Locate the cell with the specified text and output its [X, Y] center coordinate. 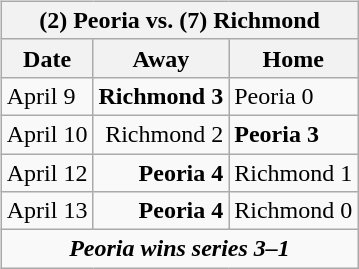
April 12 [47, 173]
Richmond 3 [161, 96]
Richmond 1 [294, 173]
Peoria 0 [294, 96]
Date [47, 58]
Richmond 2 [161, 134]
April 9 [47, 96]
Home [294, 58]
Away [161, 58]
(2) Peoria vs. (7) Richmond [180, 20]
Peoria wins series 3–1 [180, 249]
Peoria 3 [294, 134]
April 13 [47, 211]
Richmond 0 [294, 211]
April 10 [47, 134]
